Capture the cell that displays the provided text and extract its [X, Y] central coordinate. 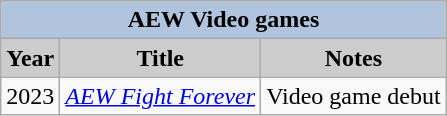
AEW Video games [224, 20]
Title [160, 58]
Video game debut [354, 96]
Notes [354, 58]
AEW Fight Forever [160, 96]
Year [30, 58]
2023 [30, 96]
